Detect which cell encompasses the target text, then output its (X, Y) center coordinate. 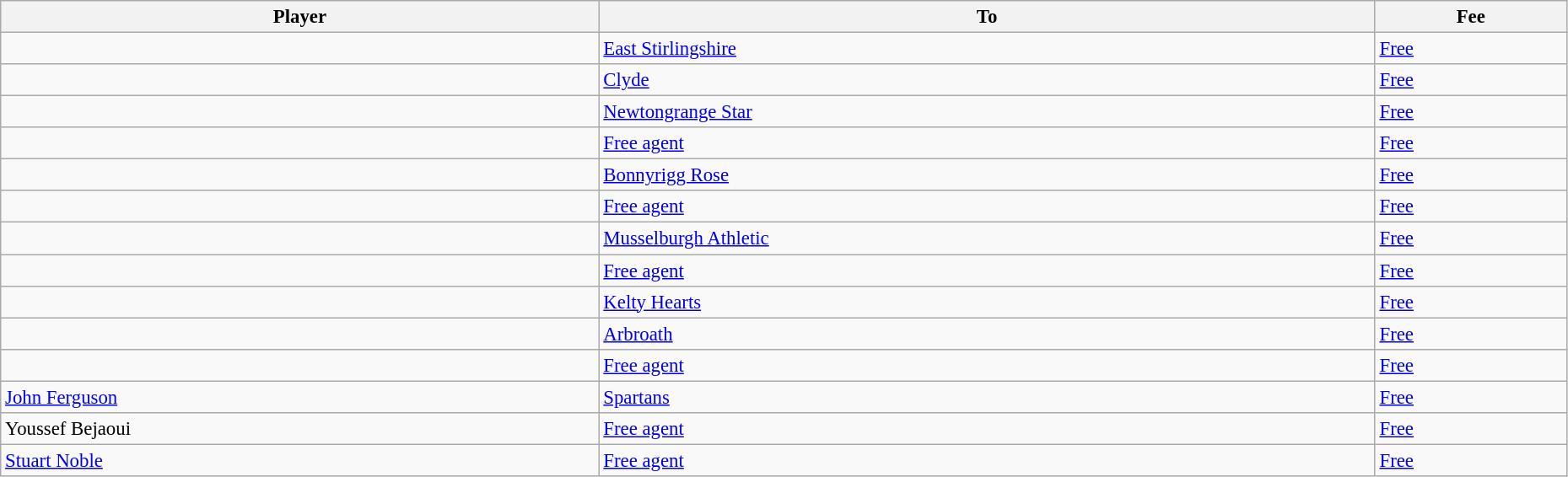
Fee (1471, 17)
Stuart Noble (300, 460)
Bonnyrigg Rose (987, 175)
Youssef Bejaoui (300, 429)
Player (300, 17)
John Ferguson (300, 397)
Spartans (987, 397)
Newtongrange Star (987, 112)
East Stirlingshire (987, 49)
Kelty Hearts (987, 302)
To (987, 17)
Clyde (987, 80)
Musselburgh Athletic (987, 238)
Arbroath (987, 334)
